For the text-containing cell, return its midpoint in (x, y) coordinate format. 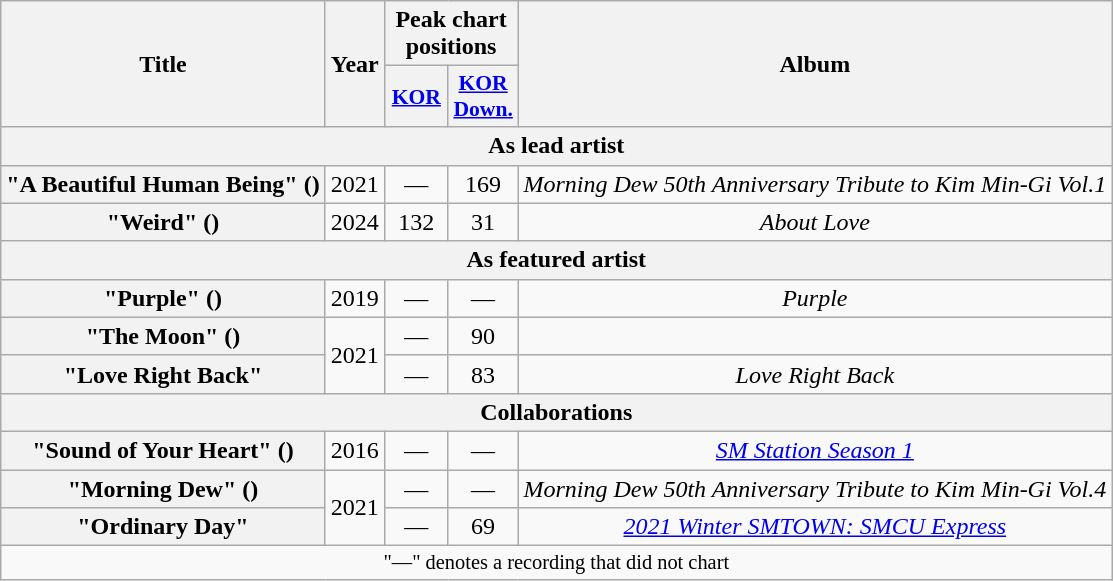
As lead artist (556, 146)
"Ordinary Day" (163, 527)
2024 (354, 222)
Collaborations (556, 412)
Album (815, 64)
169 (483, 184)
KORDown. (483, 96)
As featured artist (556, 260)
90 (483, 336)
"Morning Dew" () (163, 489)
"Sound of Your Heart" () (163, 450)
KOR (416, 96)
Peak chart positions (451, 34)
31 (483, 222)
2021 Winter SMTOWN: SMCU Express (815, 527)
"A Beautiful Human Being" () (163, 184)
Morning Dew 50th Anniversary Tribute to Kim Min-Gi Vol.4 (815, 489)
SM Station Season 1 (815, 450)
Purple (815, 298)
Love Right Back (815, 374)
Year (354, 64)
"The Moon" () (163, 336)
2016 (354, 450)
83 (483, 374)
132 (416, 222)
69 (483, 527)
2019 (354, 298)
"Love Right Back" (163, 374)
"Weird" () (163, 222)
About Love (815, 222)
Title (163, 64)
Morning Dew 50th Anniversary Tribute to Kim Min-Gi Vol.1 (815, 184)
"—" denotes a recording that did not chart (556, 563)
"Purple" () (163, 298)
